Detect which cell encompasses the target text, then output its (X, Y) center coordinate. 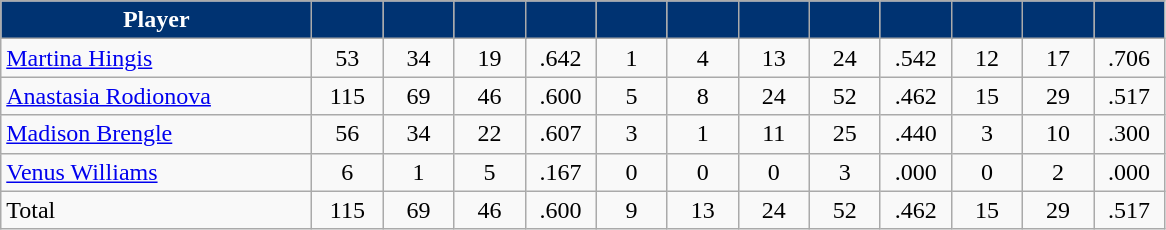
53 (348, 58)
25 (844, 134)
Martina Hingis (156, 58)
9 (632, 210)
.167 (560, 172)
17 (1058, 58)
Madison Brengle (156, 134)
Total (156, 210)
.440 (916, 134)
Player (156, 20)
.607 (560, 134)
.542 (916, 58)
.642 (560, 58)
.300 (1130, 134)
2 (1058, 172)
6 (348, 172)
10 (1058, 134)
4 (702, 58)
Venus Williams (156, 172)
8 (702, 96)
22 (490, 134)
19 (490, 58)
11 (774, 134)
.706 (1130, 58)
12 (986, 58)
Anastasia Rodionova (156, 96)
56 (348, 134)
